Provide the (x, y) coordinate of the cell's center where the given text is located.  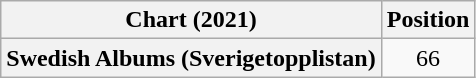
66 (428, 58)
Position (428, 20)
Swedish Albums (Sverigetopplistan) (191, 58)
Chart (2021) (191, 20)
